Locate the cell with the specified text and output its (X, Y) center coordinate. 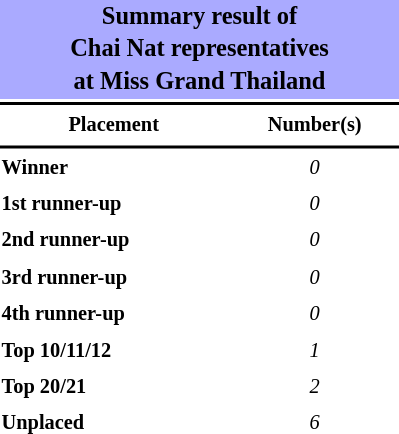
2nd runner-up (114, 241)
1 (314, 351)
Number(s) (314, 125)
3rd runner-up (114, 278)
4th runner-up (114, 314)
Top 20/21 (114, 387)
Summary result ofChai Nat representativesat Miss Grand Thailand (200, 50)
Placement (114, 125)
Top 10/11/12 (114, 351)
1st runner-up (114, 204)
Winner (114, 168)
2 (314, 387)
